Find where the given text appears and provide that cell's center as [x, y] coordinate. 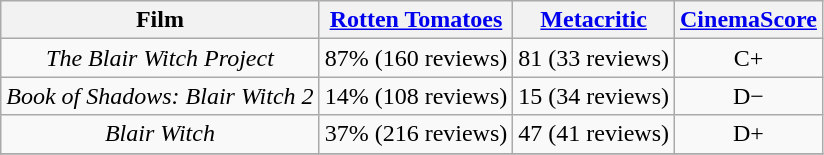
Blair Witch [160, 134]
47 (41 reviews) [594, 134]
Metacritic [594, 20]
CinemaScore [749, 20]
The Blair Witch Project [160, 58]
37% (216 reviews) [416, 134]
Rotten Tomatoes [416, 20]
81 (33 reviews) [594, 58]
D+ [749, 134]
87% (160 reviews) [416, 58]
15 (34 reviews) [594, 96]
Film [160, 20]
C+ [749, 58]
D− [749, 96]
Book of Shadows: Blair Witch 2 [160, 96]
14% (108 reviews) [416, 96]
